Detect which cell encompasses the target text, then output its (x, y) center coordinate. 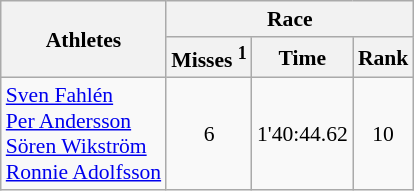
Time (302, 58)
Race (290, 19)
10 (384, 134)
Misses 1 (209, 58)
1'40:44.62 (302, 134)
Rank (384, 58)
Sven FahlénPer AnderssonSören WikströmRonnie Adolfsson (84, 134)
6 (209, 134)
Athletes (84, 40)
